Output the (x, y) coordinate of the center of the cell containing the given text.  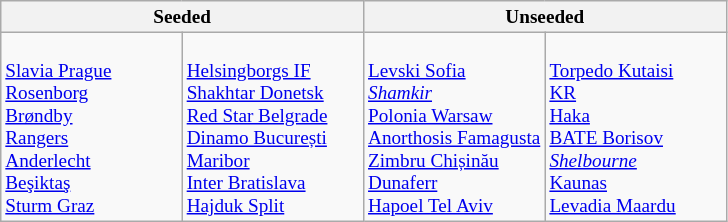
Slavia Prague Rosenborg Brøndby Rangers Anderlecht Beşiktaş Sturm Graz (92, 126)
Helsingborgs IF Shakhtar Donetsk Red Star Belgrade Dinamo București Maribor Inter Bratislava Hajduk Split (272, 126)
Levski Sofia Shamkir Polonia Warsaw Anorthosis Famagusta Zimbru Chișinău Dunaferr Hapoel Tel Aviv (454, 126)
Torpedo Kutaisi KR Haka BATE Borisov Shelbourne Kaunas Levadia Maardu (636, 126)
Unseeded (544, 17)
Seeded (182, 17)
